Pinpoint the cell where the given text exists, returning its (X, Y) midpoint coordinate. 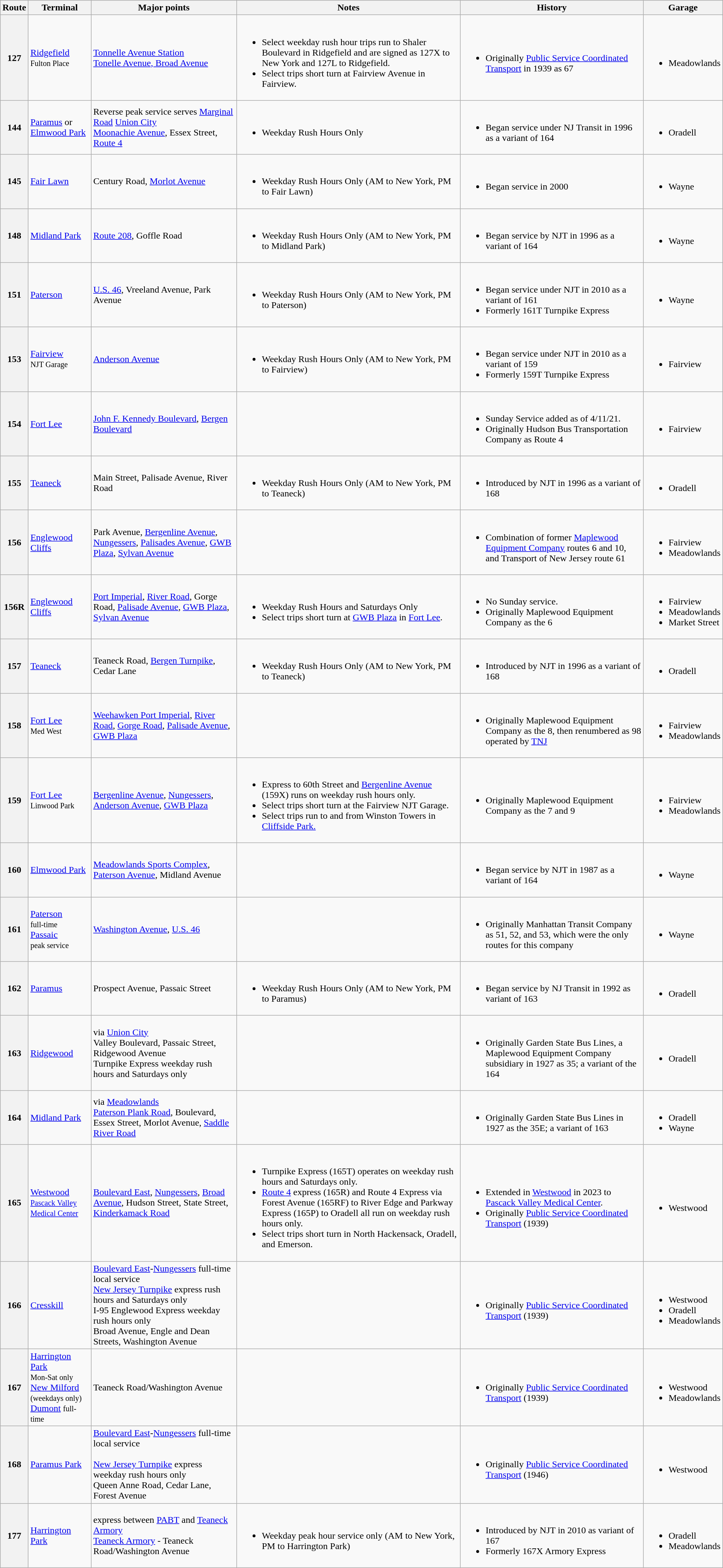
WestwoodMeadowlands (683, 1387)
144 (14, 127)
Meadowlands Sports Complex, Paterson Avenue, Midland Avenue (164, 870)
No Sunday service.Originally Maplewood Equipment Company as the 6 (552, 607)
168 (14, 1465)
Weekday Rush Hours Only (AM to New York, PM to Midland Park) (348, 235)
Fort LeeLinwood Park (59, 801)
Weehawken Port Imperial, River Road, Gorge Road, Palisade Avenue, GWB Plaza (164, 726)
Route (14, 8)
Boulevard East, Nungessers, Broad Avenue, Hudson Street, State Street, Kinderkamack Road (164, 1203)
Elmwood Park (59, 870)
via MeadowlandsPaterson Plank Road, Boulevard, Essex Street, Morlot Avenue, Saddle River Road (164, 1118)
145 (14, 181)
166 (14, 1305)
RidgefieldFulton Place (59, 58)
154 (14, 424)
Route 208, Goffle Road (164, 235)
161 (14, 930)
Sunday Service added as of 4/11/21.Originally Hudson Bus Transportation Company as Route 4 (552, 424)
Weekday Rush Hours Only (AM to New York, PM to Paramus) (348, 989)
Began service in 2000 (552, 181)
Prospect Avenue, Passaic Street (164, 989)
Bergenline Avenue, Nungessers, Anderson Avenue, GWB Plaza (164, 801)
162 (14, 989)
Began service by NJT in 1987 as a variant of 164 (552, 870)
151 (14, 295)
Originally Public Service Coordinated Transport in 1939 as 67 (552, 58)
Weekday Rush Hours Only (AM to New York, PM to Fairview) (348, 359)
Washington Avenue, U.S. 46 (164, 930)
Port Imperial, River Road, Gorge Road, Palisade Avenue, GWB Plaza, Sylvan Avenue (164, 607)
Began service by NJ Transit in 1992 as variant of 163 (552, 989)
Began service under NJT in 2010 as a variant of 159Formerly 159T Turnpike Express (552, 359)
WestwoodPascack Valley Medical Center (59, 1203)
Fort LeeMed West (59, 726)
Originally Maplewood Equipment Company as the 7 and 9 (552, 801)
Reverse peak service serves Marginal Road Union CityMoonachie Avenue, Essex Street, Route 4 (164, 127)
Main Street, Palisade Avenue, River Road (164, 483)
Paramus Park (59, 1465)
Paramus (59, 989)
Terminal (59, 8)
Major points (164, 8)
Originally Garden State Bus Lines in 1927 as the 35E; a variant of 163 (552, 1118)
Cresskill (59, 1305)
Began service under NJT in 2010 as a variant of 161Formerly 161T Turnpike Express (552, 295)
Originally Manhattan Transit Company as 51, 52, and 53, which were the only routes for this company (552, 930)
160 (14, 870)
Paterson (59, 295)
Harrington ParkMon-Sat onlyNew Milford (weekdays only)Dumont full-time (59, 1387)
Weekday Rush Hours Only (348, 127)
Century Road, Morlot Avenue (164, 181)
159 (14, 801)
Originally Public Service Coordinated Transport (1946) (552, 1465)
Began service by NJT in 1996 as a variant of 164 (552, 235)
via Union CityValley Boulevard, Passaic Street, Ridgewood AvenueTurnpike Express weekday rush hours and Saturdays only (164, 1053)
Harrington Park (59, 1536)
156R (14, 607)
Originally Garden State Bus Lines, a Maplewood Equipment Company subsidiary in 1927 as 35; a variant of the 164 (552, 1053)
163 (14, 1053)
Boulevard East-Nungessers full-time local serviceNew Jersey Turnpike express weekday rush hours only Queen Anne Road, Cedar Lane, Forest Avenue (164, 1465)
148 (14, 235)
OradellWayne (683, 1118)
Teaneck Road/Washington Avenue (164, 1387)
153 (14, 359)
Paramus or Elmwood Park (59, 127)
156 (14, 542)
Weekday Rush Hours Only (AM to New York, PM to Paterson) (348, 295)
WestwoodOradellMeadowlands (683, 1305)
Originally Maplewood Equipment Company as the 8, then renumbered as 98 operated by TNJ (552, 726)
Teaneck Road, Bergen Turnpike, Cedar Lane (164, 666)
Weekday Rush Hours Only (AM to New York, PM to Fair Lawn) (348, 181)
Garage (683, 8)
Patersonfull-timePassaicpeak service (59, 930)
Began service under NJ Transit in 1996 as a variant of 164 (552, 127)
History (552, 8)
Meadowlands (683, 58)
U.S. 46, Vreeland Avenue, Park Avenue (164, 295)
Extended in Westwood in 2023 to Pascack Valley Medical Center.Originally Public Service Coordinated Transport (1939) (552, 1203)
155 (14, 483)
165 (14, 1203)
Park Avenue, Bergenline Avenue, Nungessers, Palisades Avenue, GWB Plaza, Sylvan Avenue (164, 542)
Weekday peak hour service only (AM to New York, PM to Harrington Park) (348, 1536)
Notes (348, 8)
157 (14, 666)
Weekday Rush Hours and Saturdays OnlySelect trips short turn at GWB Plaza in Fort Lee. (348, 607)
Combination of former Maplewood Equipment Company routes 6 and 10, and Transport of New Jersey route 61 (552, 542)
express between PABT and Teaneck ArmoryTeaneck Armory - Teaneck Road/Washington Avenue (164, 1536)
167 (14, 1387)
Introduced by NJT in 2010 as variant of 167Formerly 167X Armory Express (552, 1536)
John F. Kennedy Boulevard, Bergen Boulevard (164, 424)
FairviewNJT Garage (59, 359)
Tonnelle Avenue StationTonelle Avenue, Broad Avenue (164, 58)
Fort Lee (59, 424)
177 (14, 1536)
OradellMeadowlands (683, 1536)
FairviewMeadowlandsMarket Street (683, 607)
Anderson Avenue (164, 359)
158 (14, 726)
127 (14, 58)
Fair Lawn (59, 181)
Ridgewood (59, 1053)
164 (14, 1118)
